Scan for the cell matching the given text and deliver its (X, Y) coordinate at center. 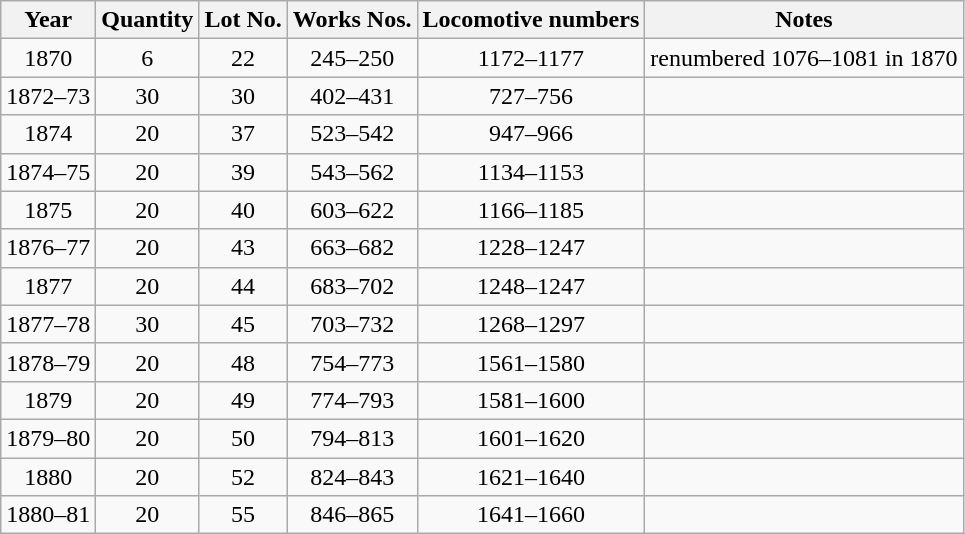
1879 (48, 400)
402–431 (352, 96)
754–773 (352, 362)
Notes (804, 20)
45 (243, 324)
603–622 (352, 210)
1641–1660 (531, 515)
Locomotive numbers (531, 20)
1166–1185 (531, 210)
1601–1620 (531, 438)
1268–1297 (531, 324)
40 (243, 210)
727–756 (531, 96)
1870 (48, 58)
1228–1247 (531, 248)
renumbered 1076–1081 in 1870 (804, 58)
794–813 (352, 438)
6 (148, 58)
52 (243, 477)
846–865 (352, 515)
523–542 (352, 134)
39 (243, 172)
55 (243, 515)
37 (243, 134)
245–250 (352, 58)
44 (243, 286)
Year (48, 20)
774–793 (352, 400)
683–702 (352, 286)
1874–75 (48, 172)
1878–79 (48, 362)
1621–1640 (531, 477)
Works Nos. (352, 20)
703–732 (352, 324)
1880–81 (48, 515)
Lot No. (243, 20)
543–562 (352, 172)
947–966 (531, 134)
48 (243, 362)
1875 (48, 210)
22 (243, 58)
43 (243, 248)
1876–77 (48, 248)
1561–1580 (531, 362)
1581–1600 (531, 400)
49 (243, 400)
50 (243, 438)
1134–1153 (531, 172)
1880 (48, 477)
1172–1177 (531, 58)
663–682 (352, 248)
1872–73 (48, 96)
1874 (48, 134)
1877–78 (48, 324)
824–843 (352, 477)
Quantity (148, 20)
1879–80 (48, 438)
1248–1247 (531, 286)
1877 (48, 286)
